Extract the [X, Y] coordinate from the center of the cell holding the provided text.  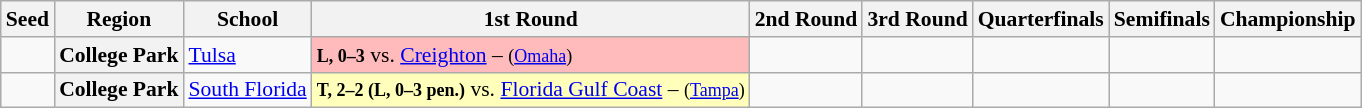
School [247, 19]
Seed [28, 19]
3rd Round [917, 19]
Semifinals [1162, 19]
T, 2–2 (L, 0–3 pen.) vs. Florida Gulf Coast – (Tampa) [531, 90]
1st Round [531, 19]
Championship [1288, 19]
South Florida [247, 90]
Region [118, 19]
L, 0–3 vs. Creighton – (Omaha) [531, 55]
Tulsa [247, 55]
Quarterfinals [1041, 19]
2nd Round [806, 19]
